Scan for the cell matching the given text and deliver its [X, Y] coordinate at center. 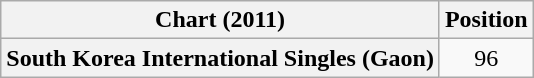
96 [486, 58]
South Korea International Singles (Gaon) [220, 58]
Position [486, 20]
Chart (2011) [220, 20]
